From the cell containing the given text, extract its center point as [x, y] coordinate. 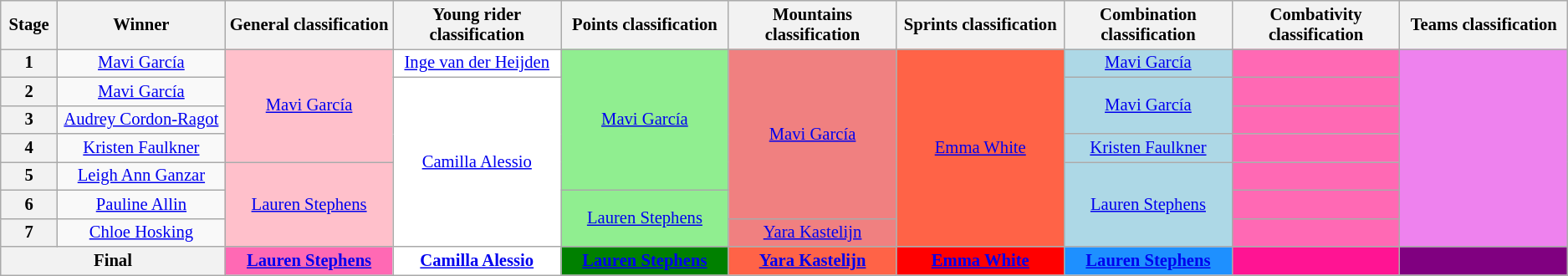
Pauline Allin [142, 204]
6 [29, 204]
Winner [142, 24]
7 [29, 233]
3 [29, 120]
Mountains classification [813, 24]
Final [113, 260]
Leigh Ann Ganzar [142, 176]
Inge van der Heijden [477, 63]
Young rider classification [477, 24]
1 [29, 63]
Sprints classification [980, 24]
General classification [309, 24]
4 [29, 148]
Chloe Hosking [142, 233]
Combination classification [1149, 24]
Teams classification [1484, 24]
2 [29, 91]
Audrey Cordon-Ragot [142, 120]
Combativity classification [1316, 24]
Points classification [646, 24]
5 [29, 176]
Stage [29, 24]
